Search for the cell housing the specified text and yield its (x, y) center coordinate. 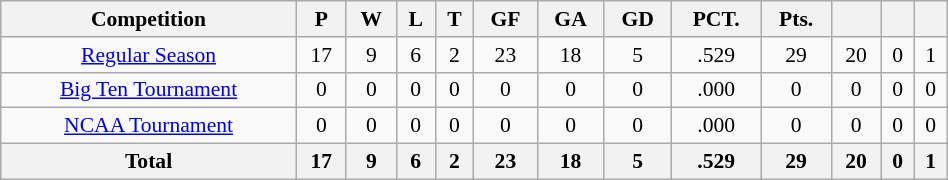
GF (506, 19)
Big Ten Tournament (149, 90)
GA (570, 19)
T (454, 19)
Pts. (796, 19)
GD (638, 19)
Total (149, 162)
W (371, 19)
L (416, 19)
Competition (149, 19)
P (321, 19)
PCT. (716, 19)
NCAA Tournament (149, 126)
Regular Season (149, 55)
